Scan for the cell matching the given text and deliver its (x, y) coordinate at center. 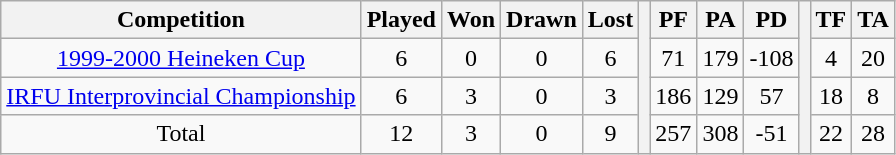
28 (874, 134)
186 (674, 96)
71 (674, 58)
12 (401, 134)
8 (874, 96)
Won (470, 20)
Competition (181, 20)
20 (874, 58)
-51 (772, 134)
Lost (610, 20)
1999-2000 Heineken Cup (181, 58)
TA (874, 20)
9 (610, 134)
308 (720, 134)
22 (831, 134)
Played (401, 20)
257 (674, 134)
129 (720, 96)
IRFU Interprovincial Championship (181, 96)
18 (831, 96)
PA (720, 20)
57 (772, 96)
179 (720, 58)
4 (831, 58)
TF (831, 20)
PF (674, 20)
Drawn (542, 20)
-108 (772, 58)
PD (772, 20)
Total (181, 134)
